Detect which cell encompasses the target text, then output its (X, Y) center coordinate. 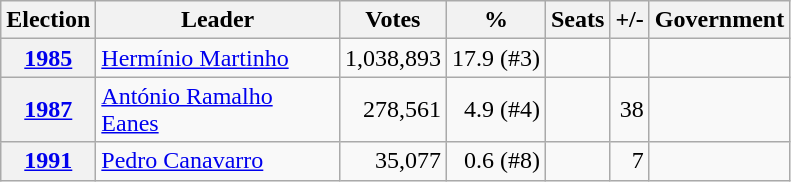
Seats (577, 20)
+/- (630, 20)
38 (630, 110)
1991 (48, 161)
Leader (218, 20)
António Ramalho Eanes (218, 110)
1987 (48, 110)
Pedro Canavarro (218, 161)
1985 (48, 58)
Election (48, 20)
7 (630, 161)
1,038,893 (392, 58)
Hermínio Martinho (218, 58)
278,561 (392, 110)
4.9 (#4) (496, 110)
% (496, 20)
Votes (392, 20)
Government (719, 20)
17.9 (#3) (496, 58)
35,077 (392, 161)
0.6 (#8) (496, 161)
